Scan for the cell matching the given text and deliver its [x, y] coordinate at center. 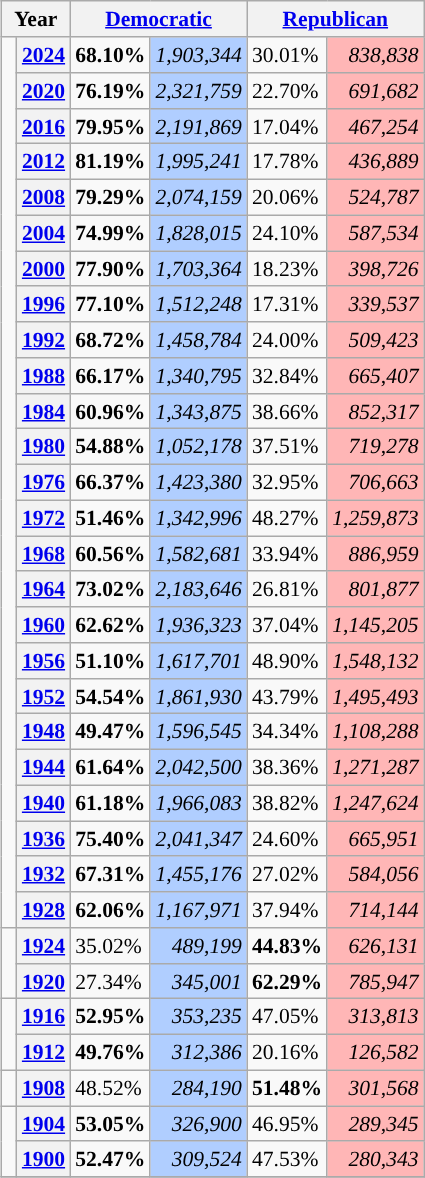
2004 [44, 233]
1,596,545 [198, 732]
1,548,132 [375, 661]
1,167,971 [198, 910]
1924 [44, 946]
524,787 [375, 197]
714,144 [375, 910]
2,191,869 [198, 126]
691,682 [375, 91]
52.47% [110, 1159]
47.53% [287, 1159]
1992 [44, 340]
626,131 [375, 946]
51.46% [110, 518]
1980 [44, 447]
126,582 [375, 1052]
2020 [44, 91]
2,074,159 [198, 197]
1,455,176 [198, 874]
60.56% [110, 554]
1920 [44, 981]
24.60% [287, 839]
2,041,347 [198, 839]
27.02% [287, 874]
1972 [44, 518]
51.48% [287, 1088]
1,903,344 [198, 55]
312,386 [198, 1052]
1,512,248 [198, 304]
73.02% [110, 589]
2,042,500 [198, 767]
67.31% [110, 874]
1996 [44, 304]
852,317 [375, 411]
Republican [336, 19]
1,458,784 [198, 340]
1940 [44, 803]
79.95% [110, 126]
22.70% [287, 91]
1988 [44, 376]
37.94% [287, 910]
49.76% [110, 1052]
77.90% [110, 269]
37.51% [287, 447]
1968 [44, 554]
20.16% [287, 1052]
489,199 [198, 946]
32.84% [287, 376]
1,495,493 [375, 696]
289,345 [375, 1124]
2,183,646 [198, 589]
Year [36, 19]
2024 [44, 55]
1,259,873 [375, 518]
301,568 [375, 1088]
1904 [44, 1124]
60.96% [110, 411]
467,254 [375, 126]
1,108,288 [375, 732]
62.62% [110, 625]
1,936,323 [198, 625]
24.00% [287, 340]
1,247,624 [375, 803]
61.64% [110, 767]
665,951 [375, 839]
1,617,701 [198, 661]
54.54% [110, 696]
706,663 [375, 482]
48.90% [287, 661]
79.29% [110, 197]
1,340,795 [198, 376]
38.66% [287, 411]
1,861,930 [198, 696]
665,407 [375, 376]
61.18% [110, 803]
1956 [44, 661]
17.31% [287, 304]
2016 [44, 126]
1984 [44, 411]
1976 [44, 482]
49.47% [110, 732]
1,343,875 [198, 411]
52.95% [110, 1017]
2,321,759 [198, 91]
584,056 [375, 874]
1,423,380 [198, 482]
27.34% [110, 981]
1944 [44, 767]
801,877 [375, 589]
1,828,015 [198, 233]
436,889 [375, 162]
48.52% [110, 1088]
785,947 [375, 981]
46.95% [287, 1124]
1964 [44, 589]
886,959 [375, 554]
313,813 [375, 1017]
1952 [44, 696]
74.99% [110, 233]
77.10% [110, 304]
35.02% [110, 946]
1928 [44, 910]
17.04% [287, 126]
62.29% [287, 981]
17.78% [287, 162]
587,534 [375, 233]
33.94% [287, 554]
1932 [44, 874]
309,524 [198, 1159]
26.81% [287, 589]
48.27% [287, 518]
18.23% [287, 269]
719,278 [375, 447]
1,145,205 [375, 625]
Democratic [158, 19]
81.19% [110, 162]
44.83% [287, 946]
345,001 [198, 981]
1,271,287 [375, 767]
38.82% [287, 803]
326,900 [198, 1124]
30.01% [287, 55]
68.72% [110, 340]
1936 [44, 839]
24.10% [287, 233]
1912 [44, 1052]
1916 [44, 1017]
53.05% [110, 1124]
1948 [44, 732]
509,423 [375, 340]
66.17% [110, 376]
1,582,681 [198, 554]
1,703,364 [198, 269]
47.05% [287, 1017]
1,342,996 [198, 518]
54.88% [110, 447]
51.10% [110, 661]
34.34% [287, 732]
68.10% [110, 55]
339,537 [375, 304]
62.06% [110, 910]
37.04% [287, 625]
353,235 [198, 1017]
398,726 [375, 269]
280,343 [375, 1159]
838,838 [375, 55]
38.36% [287, 767]
1908 [44, 1088]
76.19% [110, 91]
1,052,178 [198, 447]
32.95% [287, 482]
75.40% [110, 839]
2000 [44, 269]
1900 [44, 1159]
1,995,241 [198, 162]
284,190 [198, 1088]
43.79% [287, 696]
66.37% [110, 482]
20.06% [287, 197]
1960 [44, 625]
1,966,083 [198, 803]
2012 [44, 162]
2008 [44, 197]
